Pinpoint the cell where the given text exists, returning its [x, y] midpoint coordinate. 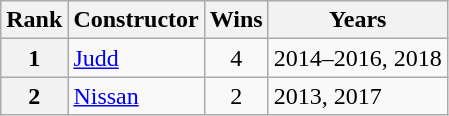
Nissan [136, 96]
Years [358, 20]
2013, 2017 [358, 96]
Rank [34, 20]
1 [34, 58]
Constructor [136, 20]
4 [236, 58]
2014–2016, 2018 [358, 58]
Judd [136, 58]
Wins [236, 20]
